Search for the cell housing the specified text and yield its [X, Y] center coordinate. 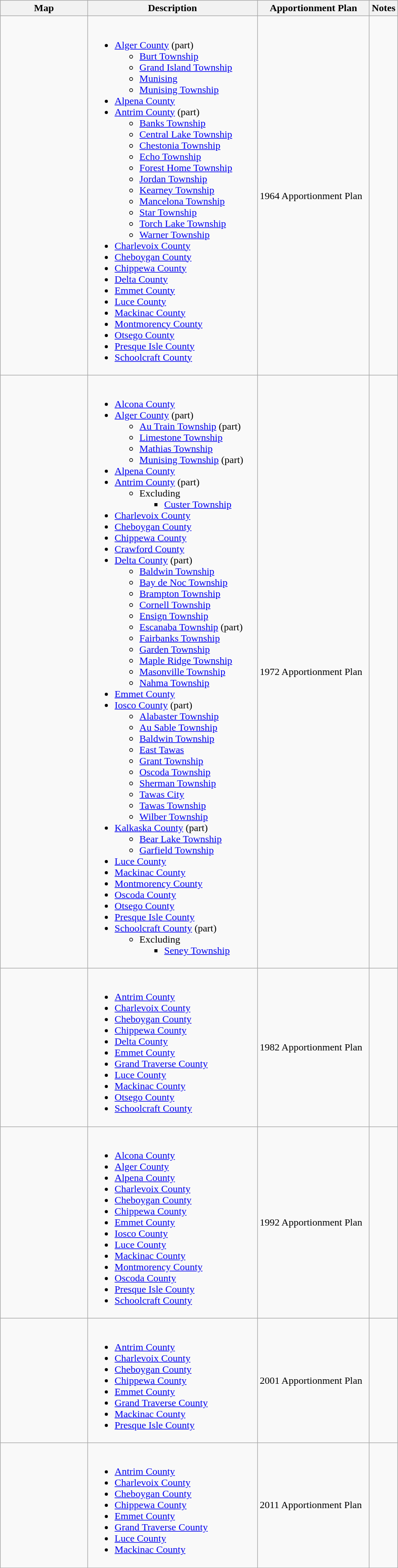
Map [44, 8]
Antrim CountyCharlevoix CountyCheboygan CountyChippewa CountyEmmet CountyGrand Traverse CountyLuce CountyMackinac County [173, 1505]
2001 Apportionment Plan [313, 1380]
Notes [384, 8]
Antrim CountyCharlevoix CountyCheboygan CountyChippewa CountyEmmet CountyGrand Traverse CountyMackinac CountyPresque Isle County [173, 1380]
Description [173, 8]
1992 Apportionment Plan [313, 1222]
1982 Apportionment Plan [313, 1048]
2011 Apportionment Plan [313, 1505]
Apportionment Plan [313, 8]
1972 Apportionment Plan [313, 672]
1964 Apportionment Plan [313, 196]
